Detect which cell encompasses the target text, then output its [x, y] center coordinate. 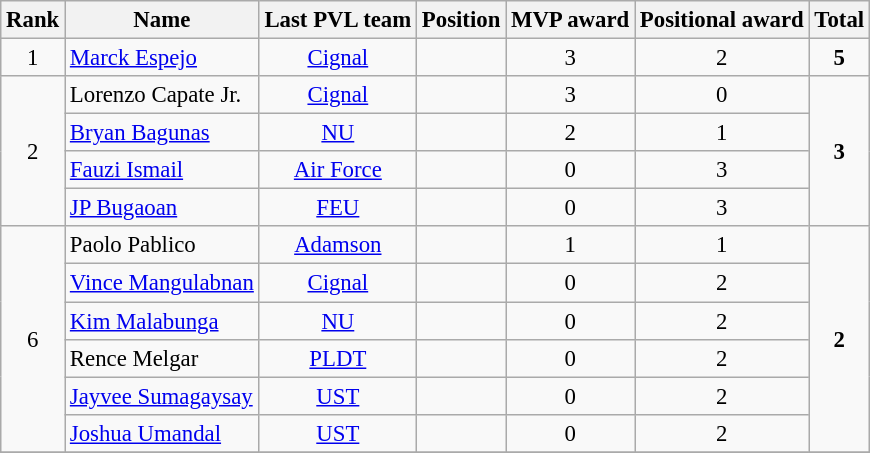
PLDT [338, 358]
Kim Malabunga [162, 321]
Air Force [338, 170]
Position [462, 20]
Total [839, 20]
Last PVL team [338, 20]
Paolo Pablico [162, 245]
JP Bugaoan [162, 208]
Marck Espejo [162, 58]
Lorenzo Capate Jr. [162, 95]
Positional award [722, 20]
FEU [338, 208]
Joshua Umandal [162, 433]
MVP award [570, 20]
Rank [33, 20]
Rence Melgar [162, 358]
Name [162, 20]
Bryan Bagunas [162, 133]
Jayvee Sumagaysay [162, 396]
5 [839, 58]
Adamson [338, 245]
6 [33, 339]
Fauzi Ismail [162, 170]
Vince Mangulabnan [162, 283]
